Detect which cell encompasses the target text, then output its (X, Y) center coordinate. 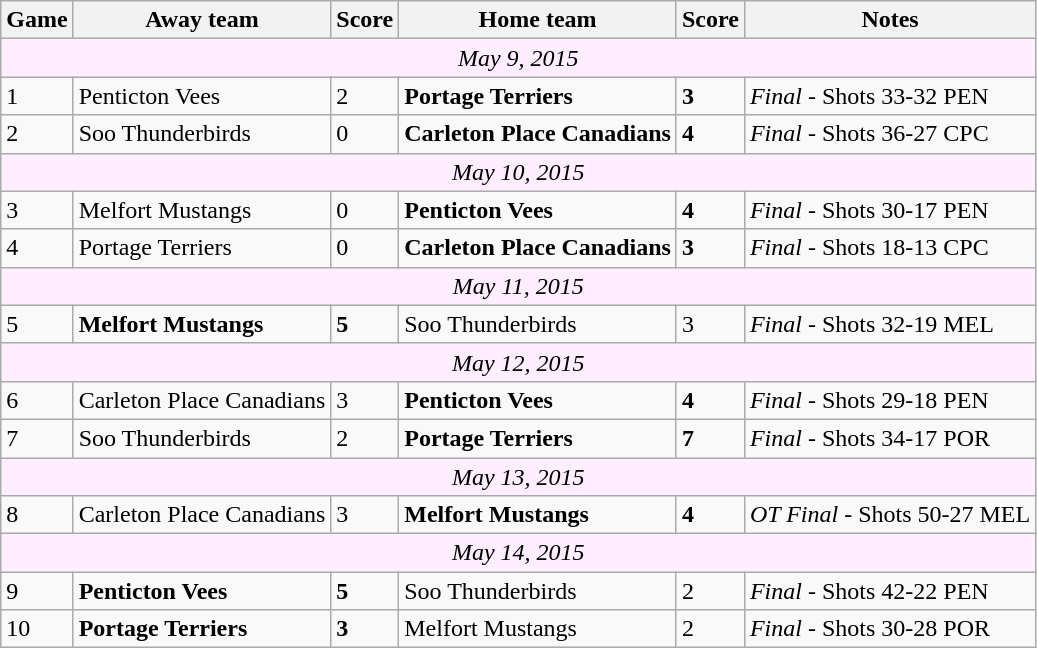
10 (37, 629)
Game (37, 20)
Final - Shots 29-18 PEN (890, 400)
Notes (890, 20)
Final - Shots 30-28 POR (890, 629)
Final - Shots 18-13 CPC (890, 248)
8 (37, 515)
May 9, 2015 (518, 58)
Final - Shots 32-19 MEL (890, 324)
Final - Shots 34-17 POR (890, 438)
6 (37, 400)
9 (37, 591)
Final - Shots 36-27 CPC (890, 134)
May 12, 2015 (518, 362)
Home team (538, 20)
1 (37, 96)
Final - Shots 42-22 PEN (890, 591)
May 10, 2015 (518, 172)
May 13, 2015 (518, 477)
May 11, 2015 (518, 286)
Final - Shots 30-17 PEN (890, 210)
OT Final - Shots 50-27 MEL (890, 515)
Final - Shots 33-32 PEN (890, 96)
May 14, 2015 (518, 553)
Away team (202, 20)
